Return the [X, Y] coordinate for the center point of the cell that contains the specified text.  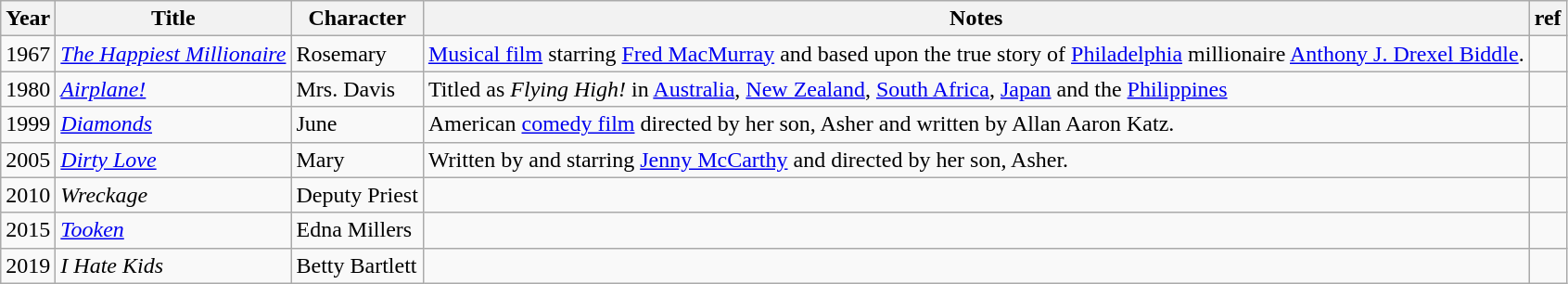
Titled as Flying High! in Australia, New Zealand, South Africa, Japan and the Philippines [975, 89]
Dirty Love [173, 160]
June [357, 124]
Year [28, 19]
Musical film starring Fred MacMurray and based upon the true story of Philadelphia millionaire Anthony J. Drexel Biddle. [975, 54]
1980 [28, 89]
Deputy Priest [357, 195]
Betty Bartlett [357, 265]
1967 [28, 54]
Airplane! [173, 89]
2015 [28, 230]
Wreckage [173, 195]
2010 [28, 195]
Notes [975, 19]
American comedy film directed by her son, Asher and written by Allan Aaron Katz. [975, 124]
Rosemary [357, 54]
Diamonds [173, 124]
I Hate Kids [173, 265]
The Happiest Millionaire [173, 54]
Title [173, 19]
2005 [28, 160]
Tooken [173, 230]
ref [1548, 19]
2019 [28, 265]
Edna Millers [357, 230]
Mary [357, 160]
Written by and starring Jenny McCarthy and directed by her son, Asher. [975, 160]
Mrs. Davis [357, 89]
Character [357, 19]
1999 [28, 124]
